Return [X, Y] of the center of cell containing provided text 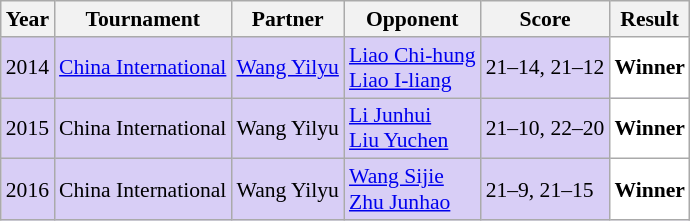
Score [546, 19]
Liao Chi-hung Liao I-liang [412, 68]
Year [28, 19]
2014 [28, 68]
Result [650, 19]
Opponent [412, 19]
2016 [28, 190]
2015 [28, 128]
21–9, 21–15 [546, 190]
21–10, 22–20 [546, 128]
Wang Sijie Zhu Junhao [412, 190]
21–14, 21–12 [546, 68]
Tournament [142, 19]
Li Junhui Liu Yuchen [412, 128]
Partner [288, 19]
